Scan for the cell matching the given text and deliver its (X, Y) coordinate at center. 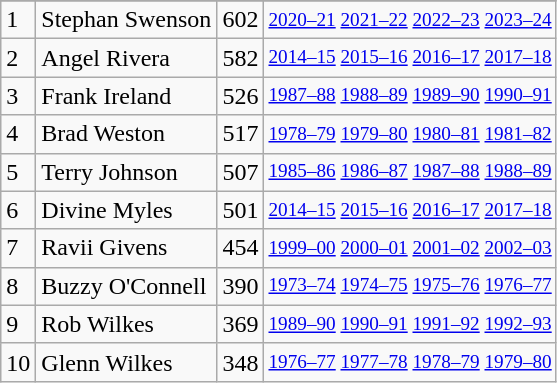
10 (18, 362)
369 (240, 324)
348 (240, 362)
1999–00 2000–01 2001–02 2002–03 (410, 248)
390 (240, 286)
Ravii Givens (126, 248)
9 (18, 324)
Brad Weston (126, 134)
582 (240, 58)
517 (240, 134)
454 (240, 248)
602 (240, 20)
1985–86 1986–87 1987–88 1988–89 (410, 172)
Divine Myles (126, 210)
507 (240, 172)
Stephan Swenson (126, 20)
Terry Johnson (126, 172)
7 (18, 248)
1 (18, 20)
Frank Ireland (126, 96)
1987–88 1988–89 1989–90 1990–91 (410, 96)
501 (240, 210)
Buzzy O'Connell (126, 286)
4 (18, 134)
2020–21 2021–22 2022–23 2023–24 (410, 20)
Angel Rivera (126, 58)
Rob Wilkes (126, 324)
1978–79 1979–80 1980–81 1981–82 (410, 134)
1989–90 1990–91 1991–92 1992–93 (410, 324)
3 (18, 96)
2 (18, 58)
1976–77 1977–78 1978–79 1979–80 (410, 362)
6 (18, 210)
Glenn Wilkes (126, 362)
1973–74 1974–75 1975–76 1976–77 (410, 286)
526 (240, 96)
8 (18, 286)
5 (18, 172)
